Detect which cell encompasses the target text, then output its [x, y] center coordinate. 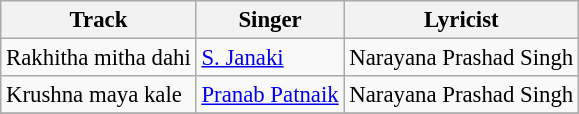
Lyricist [462, 20]
Track [98, 20]
Rakhitha mitha dahi [98, 58]
Krushna maya kale [98, 95]
Singer [270, 20]
Pranab Patnaik [270, 95]
S. Janaki [270, 58]
